Scan for the cell matching the given text and deliver its (X, Y) coordinate at center. 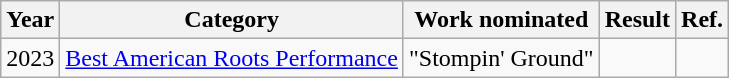
Category (232, 20)
Ref. (702, 20)
Best American Roots Performance (232, 58)
2023 (30, 58)
Year (30, 20)
"Stompin' Ground" (501, 58)
Work nominated (501, 20)
Result (637, 20)
